Find where the given text appears and provide that cell's center as [X, Y] coordinate. 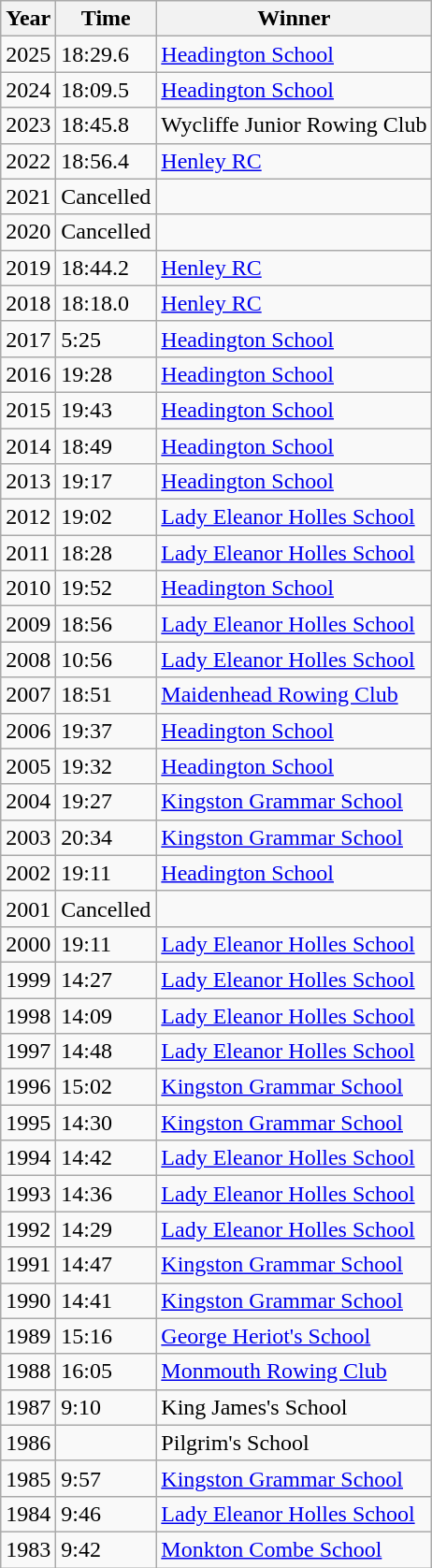
2003 [28, 837]
14:41 [107, 1300]
19:17 [107, 482]
19:32 [107, 766]
2001 [28, 908]
18:29.6 [107, 54]
King James's School [294, 1407]
2020 [28, 232]
2005 [28, 766]
14:48 [107, 1052]
Pilgrim's School [294, 1443]
1984 [28, 1514]
George Heriot's School [294, 1336]
1994 [28, 1158]
Year [28, 19]
2011 [28, 553]
5:25 [107, 339]
18:49 [107, 446]
19:28 [107, 374]
14:29 [107, 1229]
2002 [28, 873]
19:27 [107, 802]
2008 [28, 660]
2012 [28, 517]
15:02 [107, 1087]
20:34 [107, 837]
2025 [28, 54]
2024 [28, 90]
2019 [28, 268]
18:56 [107, 624]
19:43 [107, 410]
14:47 [107, 1265]
18:18.0 [107, 303]
1999 [28, 980]
9:57 [107, 1478]
Time [107, 19]
2022 [28, 161]
9:46 [107, 1514]
2006 [28, 731]
2000 [28, 944]
2004 [28, 802]
2023 [28, 125]
9:42 [107, 1549]
9:10 [107, 1407]
14:09 [107, 1015]
Monkton Combe School [294, 1549]
1986 [28, 1443]
1998 [28, 1015]
14:36 [107, 1194]
1987 [28, 1407]
1991 [28, 1265]
Wycliffe Junior Rowing Club [294, 125]
10:56 [107, 660]
1990 [28, 1300]
18:09.5 [107, 90]
2007 [28, 695]
Winner [294, 19]
1989 [28, 1336]
18:56.4 [107, 161]
1995 [28, 1123]
1983 [28, 1549]
2017 [28, 339]
1992 [28, 1229]
15:16 [107, 1336]
18:51 [107, 695]
2021 [28, 196]
2010 [28, 588]
18:28 [107, 553]
18:45.8 [107, 125]
14:27 [107, 980]
18:44.2 [107, 268]
2015 [28, 410]
19:37 [107, 731]
1985 [28, 1478]
19:52 [107, 588]
Monmouth Rowing Club [294, 1372]
2016 [28, 374]
2018 [28, 303]
1996 [28, 1087]
Maidenhead Rowing Club [294, 695]
1988 [28, 1372]
2013 [28, 482]
1993 [28, 1194]
2014 [28, 446]
14:30 [107, 1123]
16:05 [107, 1372]
1997 [28, 1052]
14:42 [107, 1158]
19:02 [107, 517]
2009 [28, 624]
